Extract the [X, Y] coordinate from the center of the cell holding the provided text.  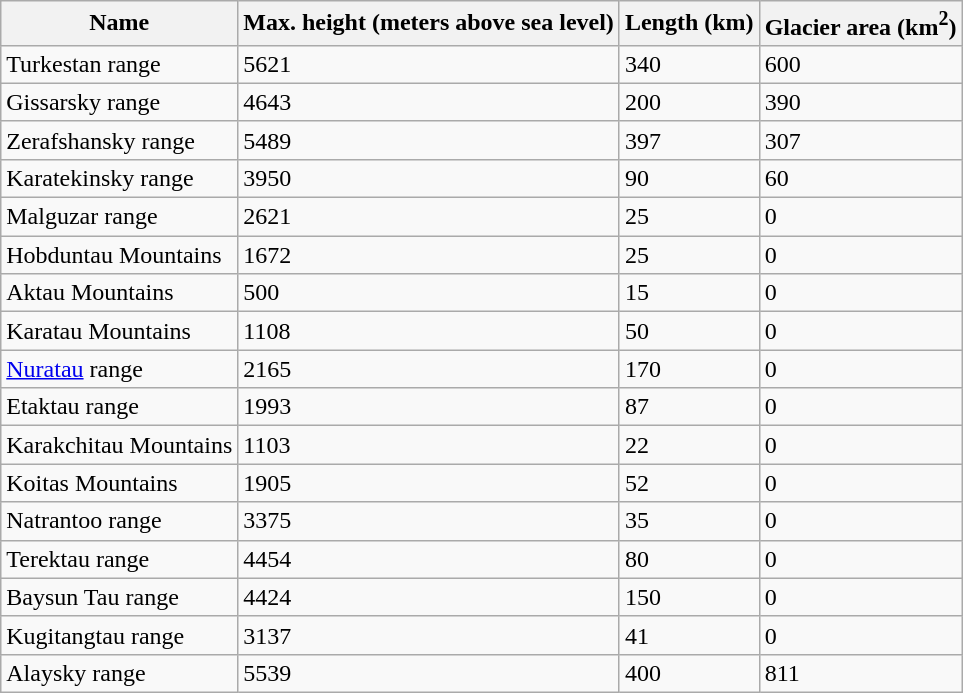
90 [689, 178]
Hobduntau Mountains [120, 255]
5539 [429, 673]
Malguzar range [120, 217]
4454 [429, 559]
41 [689, 635]
Turkestan range [120, 64]
Nuratau range [120, 369]
Gissarsky range [120, 102]
Baysun Tau range [120, 597]
Zerafshansky range [120, 140]
35 [689, 521]
Kugitangtau range [120, 635]
400 [689, 673]
5489 [429, 140]
811 [860, 673]
1905 [429, 483]
1672 [429, 255]
15 [689, 293]
200 [689, 102]
1993 [429, 407]
22 [689, 445]
150 [689, 597]
397 [689, 140]
500 [429, 293]
390 [860, 102]
87 [689, 407]
3950 [429, 178]
4643 [429, 102]
2621 [429, 217]
Karatekinsky range [120, 178]
Max. height (meters above sea level) [429, 24]
4424 [429, 597]
60 [860, 178]
3137 [429, 635]
Terektau range [120, 559]
Karakchitau Mountains [120, 445]
Etaktau range [120, 407]
340 [689, 64]
2165 [429, 369]
Alaysky range [120, 673]
Glacier area (km2) [860, 24]
50 [689, 331]
52 [689, 483]
3375 [429, 521]
Natrantoo range [120, 521]
5621 [429, 64]
Karatau Mountains [120, 331]
307 [860, 140]
Koitas Mountains [120, 483]
80 [689, 559]
Aktau Mountains [120, 293]
Length (km) [689, 24]
600 [860, 64]
1108 [429, 331]
Name [120, 24]
170 [689, 369]
1103 [429, 445]
